Return [X, Y] of the center of cell containing provided text 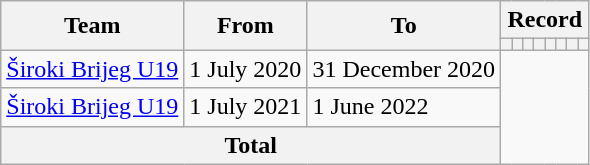
Team [92, 26]
1 July 2021 [246, 107]
1 June 2022 [404, 107]
Total [251, 145]
To [404, 26]
From [246, 26]
1 July 2020 [246, 69]
31 December 2020 [404, 69]
Record [545, 20]
